Output the [x, y] coordinate of the center of the cell containing the given text.  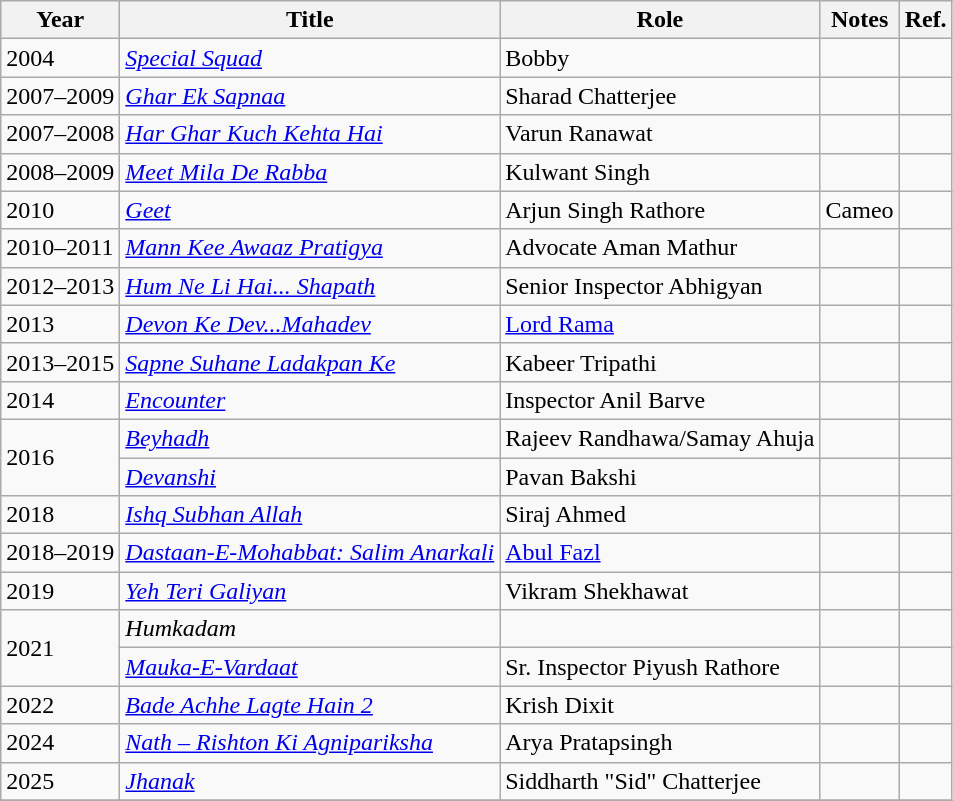
2016 [60, 457]
Hum Ne Li Hai... Shapath [310, 286]
2025 [60, 781]
2012–2013 [60, 286]
Dastaan-E-Mohabbat: Salim Anarkali [310, 553]
2010–2011 [60, 248]
2007–2008 [60, 134]
2004 [60, 58]
Role [660, 20]
Bade Achhe Lagte Hain 2 [310, 705]
Humkadam [310, 629]
Arjun Singh Rathore [660, 210]
Nath – Rishton Ki Agnipariksha [310, 743]
Senior Inspector Abhigyan [660, 286]
Varun Ranawat [660, 134]
Rajeev Randhawa/Samay Ahuja [660, 438]
Ref. [926, 20]
Special Squad [310, 58]
Beyhadh [310, 438]
2018 [60, 515]
Geet [310, 210]
Encounter [310, 400]
2024 [60, 743]
2021 [60, 648]
Cameo [860, 210]
Advocate Aman Mathur [660, 248]
Abul Fazl [660, 553]
Ghar Ek Sapnaa [310, 96]
Jhanak [310, 781]
Sr. Inspector Piyush Rathore [660, 667]
2013 [60, 324]
Sapne Suhane Ladakpan Ke [310, 362]
Mauka-E-Vardaat [310, 667]
Sharad Chatterjee [660, 96]
2019 [60, 591]
Year [60, 20]
2007–2009 [60, 96]
2010 [60, 210]
2008–2009 [60, 172]
Bobby [660, 58]
Siraj Ahmed [660, 515]
Krish Dixit [660, 705]
Ishq Subhan Allah [310, 515]
Devanshi [310, 477]
Pavan Bakshi [660, 477]
Kabeer Tripathi [660, 362]
Siddharth "Sid" Chatterjee [660, 781]
2014 [60, 400]
Arya Pratapsingh [660, 743]
Yeh Teri Galiyan [310, 591]
Vikram Shekhawat [660, 591]
Lord Rama [660, 324]
Har Ghar Kuch Kehta Hai [310, 134]
Meet Mila De Rabba [310, 172]
2013–2015 [60, 362]
Inspector Anil Barve [660, 400]
2022 [60, 705]
Kulwant Singh [660, 172]
Notes [860, 20]
Title [310, 20]
Mann Kee Awaaz Pratigya [310, 248]
Devon Ke Dev...Mahadev [310, 324]
2018–2019 [60, 553]
